Capture the cell that displays the provided text and extract its (X, Y) central coordinate. 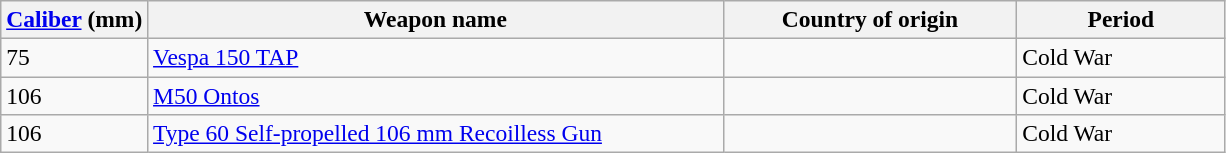
Period (1121, 19)
Type 60 Self-propelled 106 mm Recoilless Gun (436, 133)
Caliber (mm) (74, 19)
Vespa 150 TAP (436, 57)
Weapon name (436, 19)
75 (74, 57)
M50 Ontos (436, 95)
Country of origin (870, 19)
